Return [X, Y] of the center of cell containing provided text 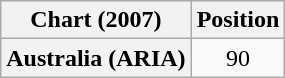
Australia (ARIA) [96, 58]
Position [238, 20]
Chart (2007) [96, 20]
90 [238, 58]
